Scan for the cell matching the given text and deliver its (X, Y) coordinate at center. 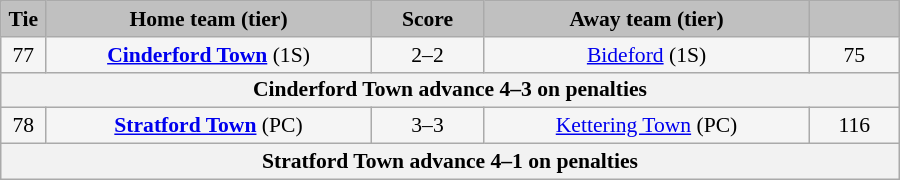
Cinderford Town (1S) (209, 55)
75 (854, 55)
116 (854, 126)
Bideford (1S) (647, 55)
Home team (tier) (209, 19)
Kettering Town (PC) (647, 126)
Tie (24, 19)
Cinderford Town advance 4–3 on penalties (450, 90)
2–2 (427, 55)
Stratford Town advance 4–1 on penalties (450, 162)
Away team (tier) (647, 19)
3–3 (427, 126)
Score (427, 19)
Stratford Town (PC) (209, 126)
77 (24, 55)
78 (24, 126)
